Identify which cell holds the provided text, then report its [x, y] central coordinate. 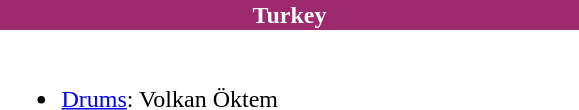
Turkey [290, 15]
